Provide the [X, Y] coordinate of the cell's center where the given text is located.  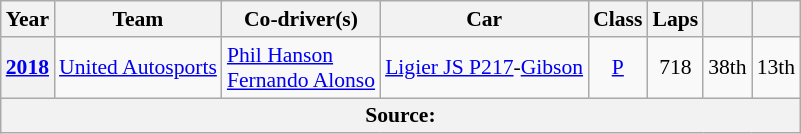
38th [728, 68]
Car [484, 19]
Co-driver(s) [301, 19]
Class [618, 19]
United Autosports [138, 68]
Laps [675, 19]
Year [28, 19]
Team [138, 19]
Ligier JS P217-Gibson [484, 68]
Phil Hanson Fernando Alonso [301, 68]
2018 [28, 68]
718 [675, 68]
13th [776, 68]
Source: [400, 116]
P [618, 68]
